Return (x, y) of the center of cell containing provided text 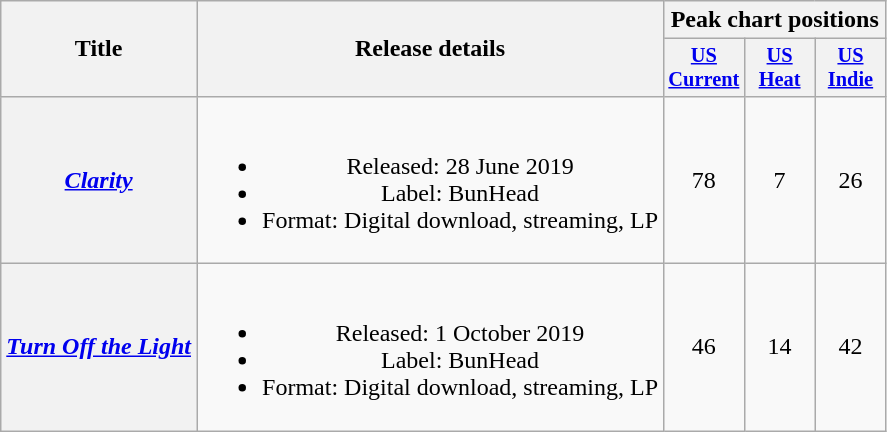
Released: 28 June 2019Label: BunHeadFormat: Digital download, streaming, LP (430, 180)
Title (99, 49)
USHeat (780, 68)
78 (704, 180)
USCurrent (704, 68)
14 (780, 348)
Release details (430, 49)
Clarity (99, 180)
26 (850, 180)
7 (780, 180)
46 (704, 348)
USIndie (850, 68)
Turn Off the Light (99, 348)
Released: 1 October 2019Label: BunHeadFormat: Digital download, streaming, LP (430, 348)
Peak chart positions (775, 20)
42 (850, 348)
